Find where the given text appears and provide that cell's center as [x, y] coordinate. 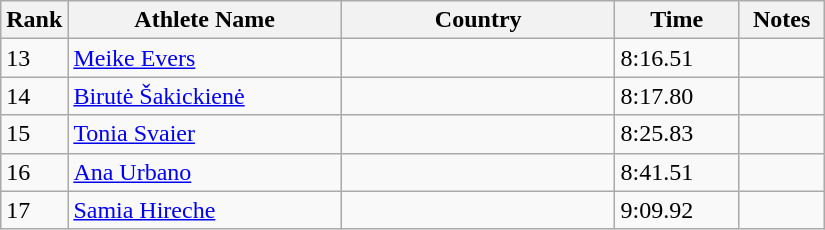
8:17.80 [677, 96]
Meike Evers [205, 58]
Rank [34, 20]
Samia Hireche [205, 210]
16 [34, 172]
8:41.51 [677, 172]
Time [677, 20]
15 [34, 134]
Country [478, 20]
17 [34, 210]
Tonia Svaier [205, 134]
Birutė Šakickienė [205, 96]
13 [34, 58]
14 [34, 96]
Athlete Name [205, 20]
8:25.83 [677, 134]
9:09.92 [677, 210]
Ana Urbano [205, 172]
8:16.51 [677, 58]
Notes [782, 20]
